Provide the [X, Y] coordinate of the cell's center where the given text is located.  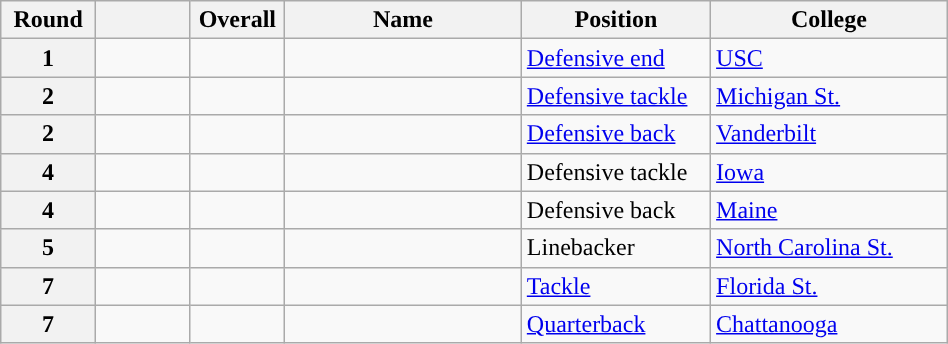
Tackle [616, 286]
USC [830, 58]
Round [48, 20]
Florida St. [830, 286]
1 [48, 58]
Defensive end [616, 58]
Overall [238, 20]
College [830, 20]
Quarterback [616, 324]
Maine [830, 210]
Position [616, 20]
Linebacker [616, 248]
Iowa [830, 172]
Chattanooga [830, 324]
North Carolina St. [830, 248]
Michigan St. [830, 96]
Vanderbilt [830, 134]
5 [48, 248]
Name [404, 20]
